Return (x, y) of the center of cell containing provided text 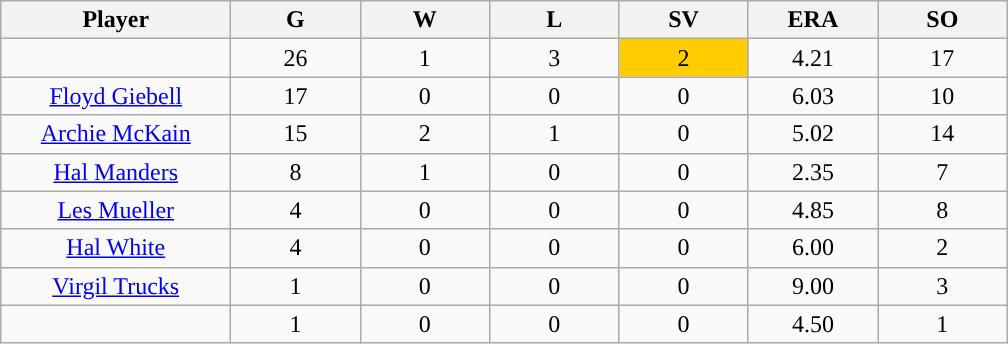
6.00 (812, 248)
5.02 (812, 134)
Les Mueller (116, 210)
W (424, 20)
7 (942, 172)
Hal Manders (116, 172)
Player (116, 20)
4.85 (812, 210)
L (554, 20)
Virgil Trucks (116, 286)
4.50 (812, 324)
4.21 (812, 58)
2.35 (812, 172)
Hal White (116, 248)
10 (942, 96)
Floyd Giebell (116, 96)
14 (942, 134)
G (296, 20)
6.03 (812, 96)
15 (296, 134)
9.00 (812, 286)
26 (296, 58)
Archie McKain (116, 134)
ERA (812, 20)
SV (684, 20)
SO (942, 20)
